Identify which cell holds the provided text, then report its (X, Y) central coordinate. 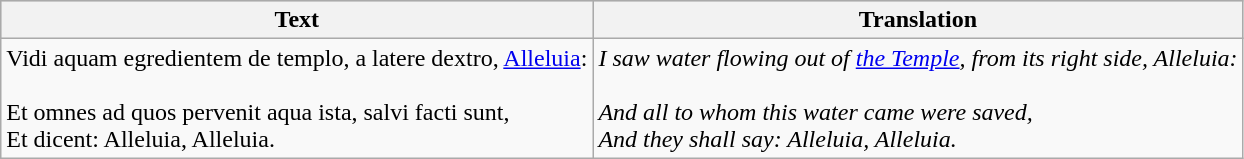
Translation (918, 20)
Text (297, 20)
Vidi aquam egredientem de templo, a latere dextro, Alleluia:Et omnes ad quos pervenit aqua ista, salvi facti sunt, Et dicent: Alleluia, Alleluia. (297, 98)
